Output the [x, y] coordinate of the center of the cell containing the given text.  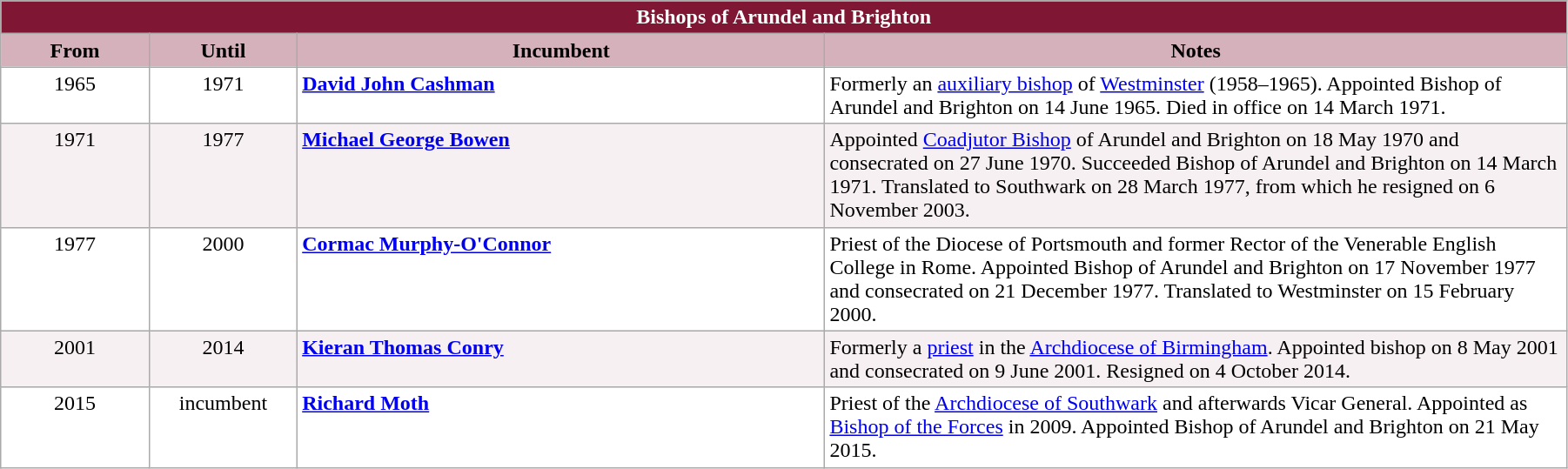
David John Cashman [561, 96]
1965 [75, 96]
Richard Moth [561, 427]
2001 [75, 358]
Notes [1196, 50]
Until [223, 50]
Formerly a priest in the Archdiocese of Birmingham. Appointed bishop on 8 May 2001 and consecrated on 9 June 2001. Resigned on 4 October 2014. [1196, 358]
incumbent [223, 427]
Michael George Bowen [561, 176]
2000 [223, 278]
Formerly an auxiliary bishop of Westminster (1958–1965). Appointed Bishop of Arundel and Brighton on 14 June 1965. Died in office on 14 March 1971. [1196, 96]
2014 [223, 358]
From [75, 50]
Bishops of Arundel and Brighton [784, 17]
2015 [75, 427]
Cormac Murphy-O'Connor [561, 278]
Kieran Thomas Conry [561, 358]
Incumbent [561, 50]
